Capture the cell that displays the provided text and extract its (x, y) central coordinate. 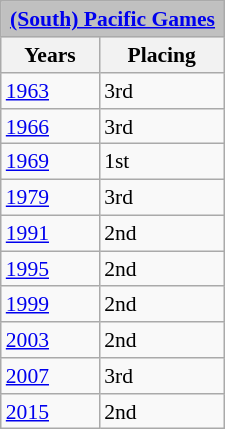
(South) Pacific Games (113, 19)
Years (50, 55)
1st (162, 162)
2007 (50, 376)
Placing (162, 55)
1995 (50, 269)
1991 (50, 233)
2015 (50, 411)
2003 (50, 340)
1999 (50, 304)
1966 (50, 126)
1963 (50, 91)
1979 (50, 197)
1969 (50, 162)
